Search for the cell housing the specified text and yield its [x, y] center coordinate. 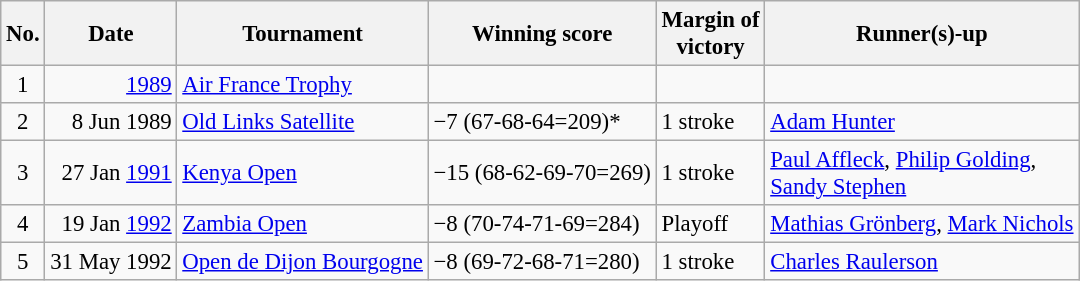
Date [111, 34]
1989 [111, 85]
Tournament [302, 34]
Mathias Grönberg, Mark Nichols [922, 224]
No. [23, 34]
Playoff [710, 224]
Runner(s)-up [922, 34]
Air France Trophy [302, 85]
−7 (67-68-64=209)* [542, 122]
−8 (69-72-68-71=280) [542, 262]
Charles Raulerson [922, 262]
1 [23, 85]
31 May 1992 [111, 262]
Adam Hunter [922, 122]
Open de Dijon Bourgogne [302, 262]
5 [23, 262]
8 Jun 1989 [111, 122]
3 [23, 174]
Old Links Satellite [302, 122]
Paul Affleck, Philip Golding, Sandy Stephen [922, 174]
Kenya Open [302, 174]
27 Jan 1991 [111, 174]
Margin ofvictory [710, 34]
−15 (68-62-69-70=269) [542, 174]
19 Jan 1992 [111, 224]
Winning score [542, 34]
2 [23, 122]
Zambia Open [302, 224]
−8 (70-74-71-69=284) [542, 224]
4 [23, 224]
